Extract the (X, Y) coordinate from the center of the cell holding the provided text.  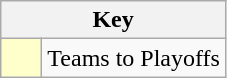
Teams to Playoffs (134, 58)
Key (114, 20)
